Scan for the cell matching the given text and deliver its (x, y) coordinate at center. 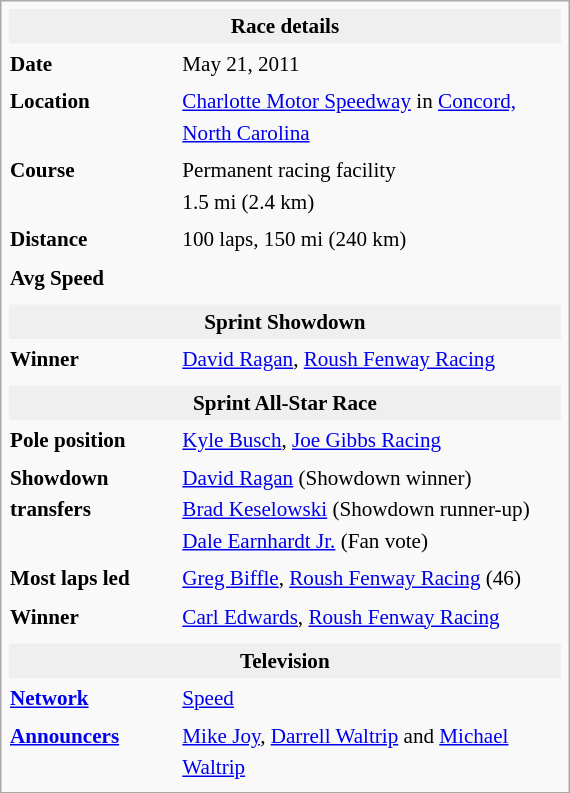
Announcers (92, 751)
Avg Speed (92, 278)
Network (92, 698)
Showdown transfers (92, 510)
100 laps, 150 mi (240 km) (371, 240)
Pole position (92, 440)
Carl Edwards, Roush Fenway Racing (371, 616)
Permanent racing facility1.5 mi (2.4 km) (371, 186)
Date (92, 64)
Sprint Showdown (284, 322)
Most laps led (92, 580)
David Ragan (Showdown winner)Brad Keselowski (Showdown runner-up)Dale Earnhardt Jr. (Fan vote) (371, 510)
Location (92, 117)
David Ragan, Roush Fenway Racing (371, 360)
Speed (371, 698)
Sprint All-Star Race (284, 402)
Mike Joy, Darrell Waltrip and Michael Waltrip (371, 751)
Race details (284, 26)
Charlotte Motor Speedway in Concord, North Carolina (371, 117)
Greg Biffle, Roush Fenway Racing (46) (371, 580)
Distance (92, 240)
May 21, 2011 (371, 64)
Kyle Busch, Joe Gibbs Racing (371, 440)
Television (284, 660)
Course (92, 186)
